Return (x, y) of the center of cell containing provided text 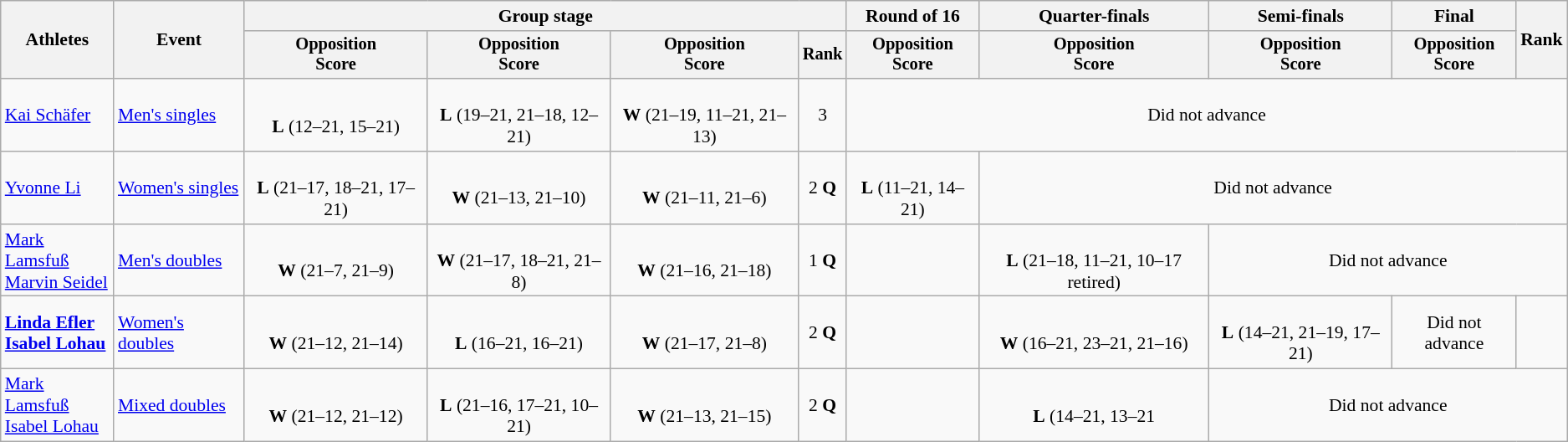
L (19–21, 21–18, 12–21) (518, 116)
W (21–13, 21–15) (704, 405)
Round of 16 (912, 16)
Semi-finals (1301, 16)
W (16–21, 23–21, 21–16) (1094, 333)
W (21–13, 21–10) (518, 188)
Event (179, 40)
Women's doubles (179, 333)
W (21–17, 18–21, 21–8) (518, 261)
Linda EflerIsabel Lohau (57, 333)
Women's singles (179, 188)
L (11–21, 14–21) (912, 188)
W (21–12, 21–12) (336, 405)
L (16–21, 16–21) (518, 333)
Men's singles (179, 116)
W (21–11, 21–6) (704, 188)
Mark LamsfußMarvin Seidel (57, 261)
Kai Schäfer (57, 116)
L (14–21, 13–21 (1094, 405)
W (21–19, 11–21, 21–13) (704, 116)
L (14–21, 21–19, 17–21) (1301, 333)
Group stage (545, 16)
L (21–18, 11–21, 10–17 retired) (1094, 261)
L (21–17, 18–21, 17–21) (336, 188)
3 (823, 116)
L (12–21, 15–21) (336, 116)
Yvonne Li (57, 188)
Mark LamsfußIsabel Lohau (57, 405)
1 Q (823, 261)
L (21–16, 17–21, 10–21) (518, 405)
Quarter-finals (1094, 16)
W (21–12, 21–14) (336, 333)
Mixed doubles (179, 405)
Final (1454, 16)
W (21–16, 21–18) (704, 261)
W (21–17, 21–8) (704, 333)
Men's doubles (179, 261)
W (21–7, 21–9) (336, 261)
Athletes (57, 40)
